Return [X, Y] of the center of cell containing provided text 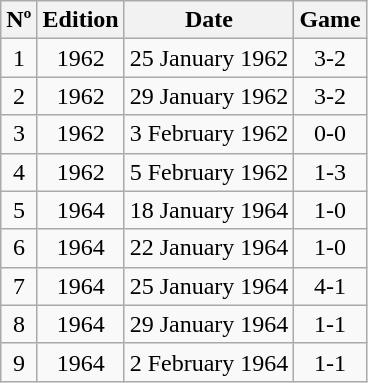
5 [19, 210]
8 [19, 324]
5 February 1962 [209, 172]
9 [19, 362]
25 January 1964 [209, 286]
22 January 1964 [209, 248]
18 January 1964 [209, 210]
2 February 1964 [209, 362]
3 [19, 134]
0-0 [330, 134]
3 February 1962 [209, 134]
Edition [80, 20]
29 January 1962 [209, 96]
1-3 [330, 172]
2 [19, 96]
1 [19, 58]
Date [209, 20]
25 January 1962 [209, 58]
7 [19, 286]
Nº [19, 20]
Game [330, 20]
4-1 [330, 286]
4 [19, 172]
6 [19, 248]
29 January 1964 [209, 324]
